Provide the (X, Y) coordinate of the cell's center where the given text is located.  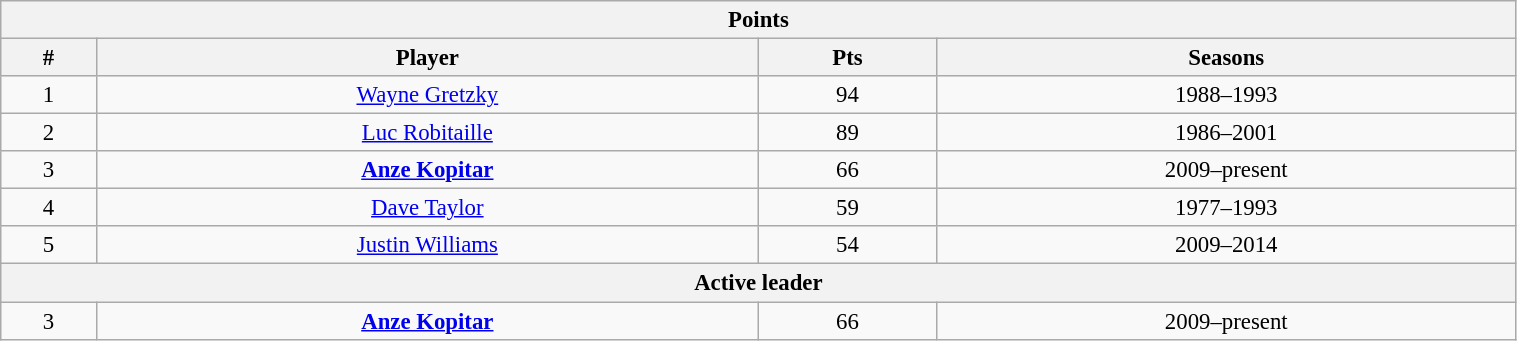
Pts (847, 58)
2009–2014 (1226, 245)
Dave Taylor (427, 208)
Justin Williams (427, 245)
1988–1993 (1226, 95)
1986–2001 (1226, 133)
5 (49, 245)
59 (847, 208)
54 (847, 245)
89 (847, 133)
Points (758, 20)
2 (49, 133)
1 (49, 95)
1977–1993 (1226, 208)
Player (427, 58)
Luc Robitaille (427, 133)
Active leader (758, 283)
94 (847, 95)
4 (49, 208)
# (49, 58)
Wayne Gretzky (427, 95)
Seasons (1226, 58)
